For the text-containing cell, return its midpoint in (X, Y) coordinate format. 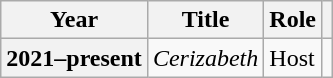
Role (293, 20)
Host (293, 58)
Cerizabeth (205, 58)
Title (205, 20)
Year (74, 20)
2021–present (74, 58)
